Capture the cell that displays the provided text and extract its [x, y] central coordinate. 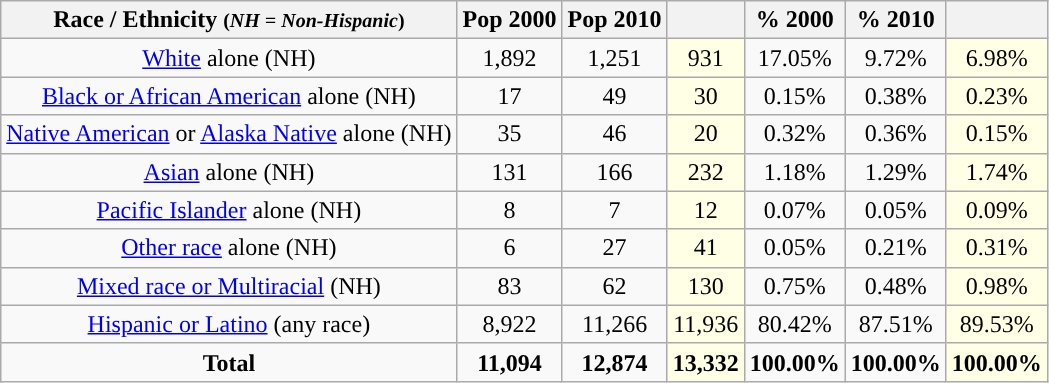
0.98% [996, 286]
0.38% [896, 96]
131 [510, 172]
1,251 [614, 58]
8,922 [510, 324]
Native American or Alaska Native alone (NH) [229, 134]
6 [510, 248]
30 [706, 96]
0.09% [996, 210]
232 [706, 172]
130 [706, 286]
Asian alone (NH) [229, 172]
0.23% [996, 96]
Pacific Islander alone (NH) [229, 210]
1.29% [896, 172]
White alone (NH) [229, 58]
20 [706, 134]
Pop 2000 [510, 20]
% 2000 [794, 20]
11,266 [614, 324]
0.32% [794, 134]
Mixed race or Multiracial (NH) [229, 286]
Pop 2010 [614, 20]
Total [229, 362]
89.53% [996, 324]
27 [614, 248]
9.72% [896, 58]
Other race alone (NH) [229, 248]
46 [614, 134]
13,332 [706, 362]
11,094 [510, 362]
1.18% [794, 172]
Hispanic or Latino (any race) [229, 324]
17 [510, 96]
0.31% [996, 248]
931 [706, 58]
83 [510, 286]
0.75% [794, 286]
80.42% [794, 324]
62 [614, 286]
0.36% [896, 134]
Race / Ethnicity (NH = Non-Hispanic) [229, 20]
41 [706, 248]
12 [706, 210]
8 [510, 210]
0.07% [794, 210]
6.98% [996, 58]
% 2010 [896, 20]
35 [510, 134]
Black or African American alone (NH) [229, 96]
11,936 [706, 324]
87.51% [896, 324]
1,892 [510, 58]
7 [614, 210]
12,874 [614, 362]
0.48% [896, 286]
49 [614, 96]
1.74% [996, 172]
0.21% [896, 248]
17.05% [794, 58]
166 [614, 172]
